Locate the cell with the specified text and output its [x, y] center coordinate. 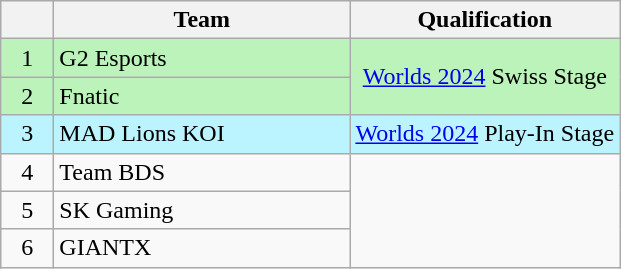
MAD Lions KOI [202, 134]
3 [28, 134]
GIANTX [202, 248]
G2 Esports [202, 58]
Team BDS [202, 172]
Team [202, 20]
4 [28, 172]
5 [28, 210]
6 [28, 248]
1 [28, 58]
Worlds 2024 Play-In Stage [485, 134]
SK Gaming [202, 210]
Qualification [485, 20]
Worlds 2024 Swiss Stage [485, 77]
2 [28, 96]
Fnatic [202, 96]
